Return (x, y) of the center of cell containing provided text 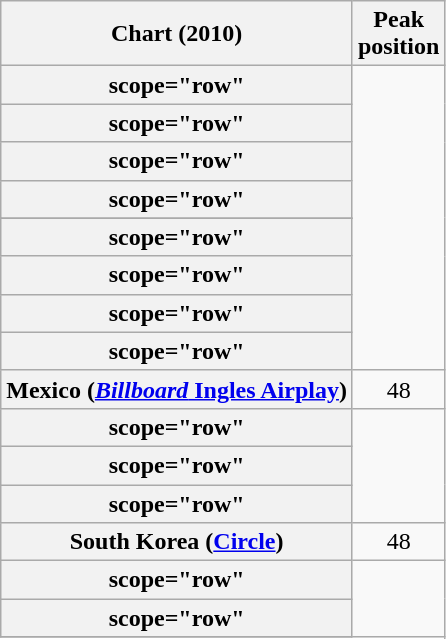
Peakposition (398, 34)
Chart (2010) (177, 34)
South Korea (Circle) (177, 542)
Mexico (Billboard Ingles Airplay) (177, 389)
